Locate the cell with the specified text and output its [X, Y] center coordinate. 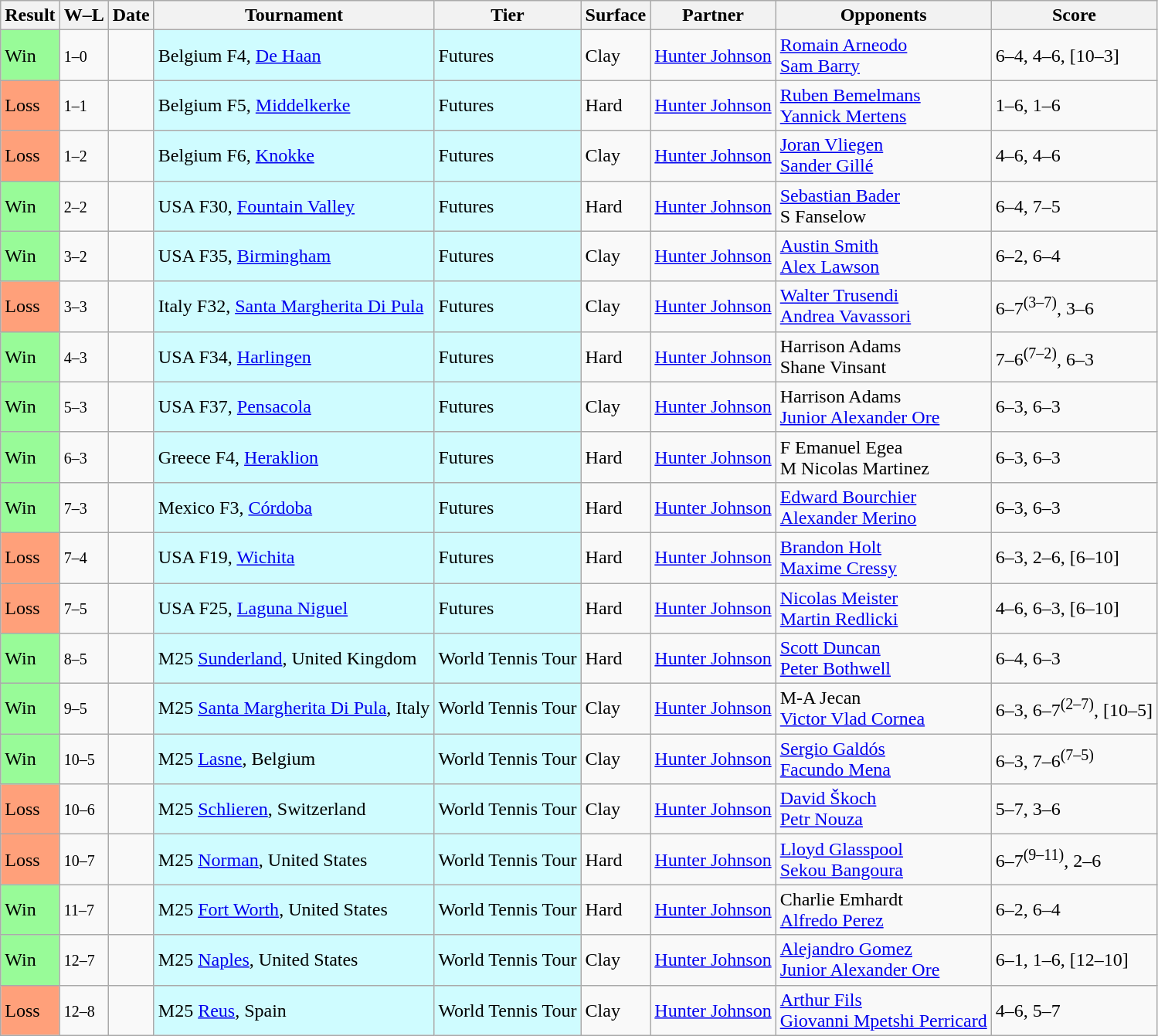
11–7 [83, 910]
Alejandro Gomez Junior Alexander Ore [884, 960]
Edward Bourchier Alexander Merino [884, 507]
Lloyd Glasspool Sekou Bangoura [884, 859]
M25 Naples, United States [294, 960]
Austin Smith Alex Lawson [884, 256]
4–6, 6–3, [6–10] [1074, 607]
Tier [508, 15]
Date [131, 15]
USA F35, Birmingham [294, 256]
12–7 [83, 960]
Italy F32, Santa Margherita Di Pula [294, 306]
Arthur Fils Giovanni Mpetshi Perricard [884, 1011]
Tournament [294, 15]
4–6, 4–6 [1074, 156]
Sebastian Bader S Fanselow [884, 206]
Result [30, 15]
6–3 [83, 457]
12–8 [83, 1011]
4–6, 5–7 [1074, 1011]
8–5 [83, 658]
USA F25, Laguna Niguel [294, 607]
1–0 [83, 56]
Charlie Emhardt Alfredo Perez [884, 910]
Belgium F5, Middelkerke [294, 105]
6–3, 7–6(7–5) [1074, 759]
7–5 [83, 607]
Romain Arneodo Sam Barry [884, 56]
Mexico F3, Córdoba [294, 507]
Harrison Adams Shane Vinsant [884, 357]
Score [1074, 15]
Belgium F6, Knokke [294, 156]
4–3 [83, 357]
6–4, 4–6, [10–3] [1074, 56]
M25 Schlieren, Switzerland [294, 810]
USA F19, Wichita [294, 558]
1–2 [83, 156]
M25 Norman, United States [294, 859]
W–L [83, 15]
9–5 [83, 709]
5–7, 3–6 [1074, 810]
Nicolas Meister Martin Redlicki [884, 607]
M25 Lasne, Belgium [294, 759]
Partner [713, 15]
6–4, 7–5 [1074, 206]
7–3 [83, 507]
10–6 [83, 810]
2–2 [83, 206]
M25 Santa Margherita Di Pula, Italy [294, 709]
Sergio Galdós Facundo Mena [884, 759]
Opponents [884, 15]
7–6(7–2), 6–3 [1074, 357]
USA F37, Pensacola [294, 406]
Greece F4, Heraklion [294, 457]
M25 Sunderland, United Kingdom [294, 658]
10–7 [83, 859]
Walter Trusendi Andrea Vavassori [884, 306]
Surface [616, 15]
7–4 [83, 558]
Harrison Adams Junior Alexander Ore [884, 406]
M25 Reus, Spain [294, 1011]
3–2 [83, 256]
USA F34, Harlingen [294, 357]
6–4, 6–3 [1074, 658]
Belgium F4, De Haan [294, 56]
6–7(3–7), 3–6 [1074, 306]
M25 Fort Worth, United States [294, 910]
5–3 [83, 406]
6–3, 6–7(2–7), [10–5] [1074, 709]
1–1 [83, 105]
M-A Jecan Victor Vlad Cornea [884, 709]
Brandon Holt Maxime Cressy [884, 558]
F Emanuel Egea M Nicolas Martinez [884, 457]
Scott Duncan Peter Bothwell [884, 658]
Ruben Bemelmans Yannick Mertens [884, 105]
6–3, 2–6, [6–10] [1074, 558]
10–5 [83, 759]
Joran Vliegen Sander Gillé [884, 156]
USA F30, Fountain Valley [294, 206]
1–6, 1–6 [1074, 105]
3–3 [83, 306]
David Škoch Petr Nouza [884, 810]
6–7(9–11), 2–6 [1074, 859]
6–1, 1–6, [12–10] [1074, 960]
